Return [X, Y] of the center of cell containing provided text 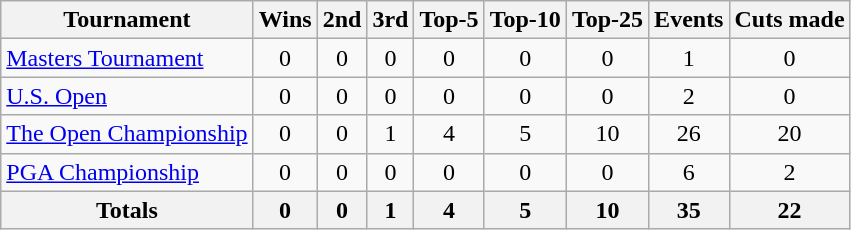
Top-5 [449, 20]
Top-25 [607, 20]
20 [790, 134]
Tournament [127, 20]
Cuts made [790, 20]
26 [689, 134]
U.S. Open [127, 96]
35 [689, 210]
Events [689, 20]
22 [790, 210]
PGA Championship [127, 172]
3rd [390, 20]
Masters Tournament [127, 58]
Top-10 [525, 20]
Wins [285, 20]
6 [689, 172]
2nd [342, 20]
The Open Championship [127, 134]
Totals [127, 210]
